Search for the cell housing the specified text and yield its [x, y] center coordinate. 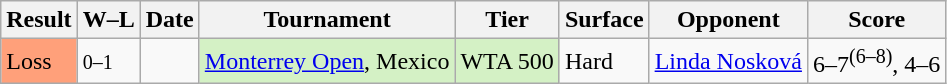
Surface [604, 20]
Loss [39, 62]
WTA 500 [507, 62]
Tournament [327, 20]
Hard [604, 62]
Score [876, 20]
Linda Nosková [728, 62]
6–7(6–8), 4–6 [876, 62]
W–L [108, 20]
Opponent [728, 20]
Tier [507, 20]
Monterrey Open, Mexico [327, 62]
Date [170, 20]
0–1 [108, 62]
Result [39, 20]
